Detect which cell encompasses the target text, then output its [X, Y] center coordinate. 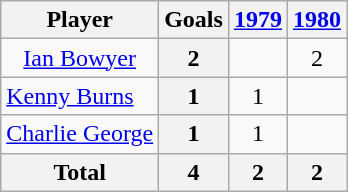
1980 [316, 20]
Total [80, 172]
1979 [258, 20]
Charlie George [80, 134]
Player [80, 20]
Goals [194, 20]
Ian Bowyer [80, 58]
4 [194, 172]
Kenny Burns [80, 96]
